Return [X, Y] of the center of cell containing provided text 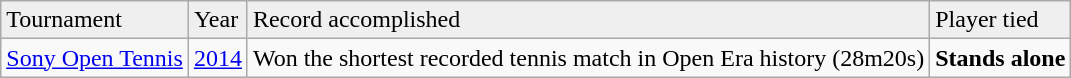
Year [218, 20]
Record accomplished [588, 20]
2014 [218, 58]
Tournament [95, 20]
Player tied [1000, 20]
Sony Open Tennis [95, 58]
Won the shortest recorded tennis match in Open Era history (28m20s) [588, 58]
Stands alone [1000, 58]
